Provide the [X, Y] coordinate of the cell's center where the given text is located.  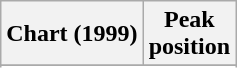
Chart (1999) [72, 34]
Peakposition [189, 34]
